Locate the cell with the specified text and output its [X, Y] center coordinate. 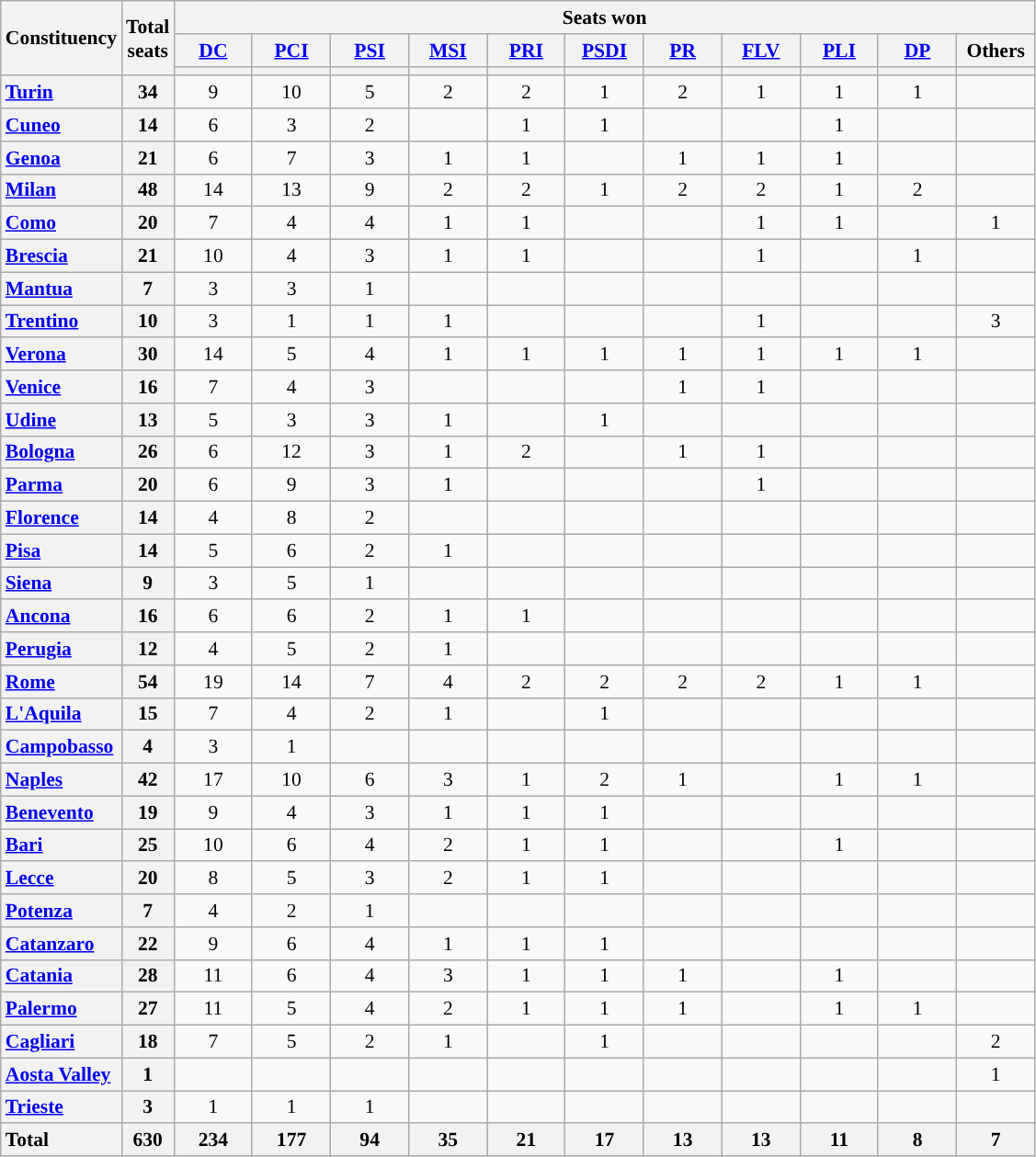
Potenza [61, 911]
Verona [61, 355]
26 [147, 452]
27 [147, 1009]
30 [147, 355]
177 [290, 1140]
Constituency [61, 39]
Perugia [61, 649]
PRI [526, 51]
Bologna [61, 452]
54 [147, 682]
Benevento [61, 812]
34 [147, 93]
Seats won [604, 17]
PLI [838, 51]
Lecce [61, 879]
Cagliari [61, 1042]
Como [61, 223]
Palermo [61, 1009]
Campobasso [61, 747]
234 [213, 1140]
35 [449, 1140]
Genoa [61, 158]
94 [370, 1140]
Ancona [61, 617]
PSI [370, 51]
Parma [61, 485]
MSI [449, 51]
Mantua [61, 289]
630 [147, 1140]
Pisa [61, 550]
Totalseats [147, 39]
PCI [290, 51]
Catanzaro [61, 944]
Turin [61, 93]
28 [147, 976]
Others [996, 51]
Udine [61, 420]
Total [61, 1140]
22 [147, 944]
L'Aquila [61, 714]
15 [147, 714]
Aosta Valley [61, 1074]
18 [147, 1042]
Trentino [61, 322]
PSDI [605, 51]
42 [147, 780]
PR [682, 51]
Cuneo [61, 125]
FLV [761, 51]
Trieste [61, 1107]
Bari [61, 845]
Milan [61, 190]
Naples [61, 780]
Brescia [61, 256]
DP [917, 51]
Venice [61, 387]
Siena [61, 584]
Catania [61, 976]
DC [213, 51]
48 [147, 190]
25 [147, 845]
Rome [61, 682]
Florence [61, 518]
